Output the [X, Y] coordinate of the center of the cell containing the given text.  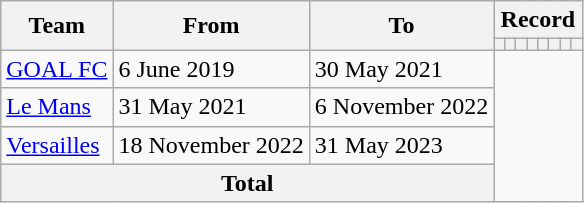
30 May 2021 [401, 69]
Versailles [57, 145]
Le Mans [57, 107]
From [211, 26]
Total [248, 183]
Record [538, 20]
Team [57, 26]
18 November 2022 [211, 145]
31 May 2023 [401, 145]
6 November 2022 [401, 107]
GOAL FC [57, 69]
6 June 2019 [211, 69]
31 May 2021 [211, 107]
To [401, 26]
